Return [x, y] of the center of cell containing provided text 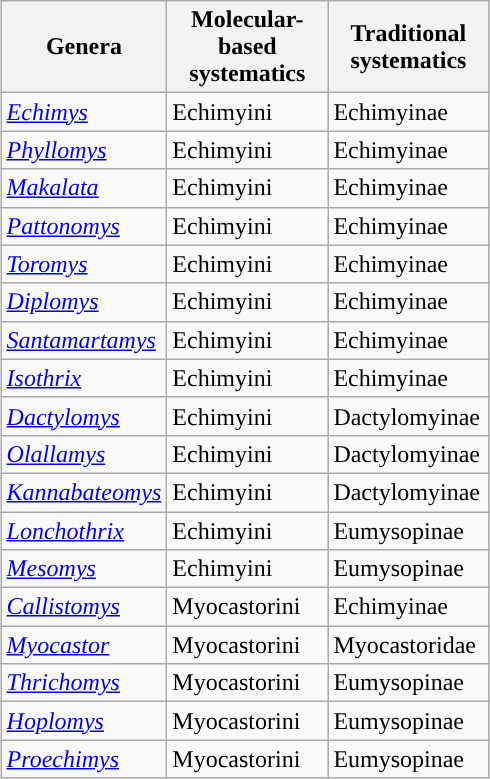
Santamartamys [84, 340]
Phyllomys [84, 150]
Callistomys [84, 607]
Mesomys [84, 569]
Myocastor [84, 645]
Traditional systematics [408, 47]
Echimys [84, 112]
Lonchothrix [84, 531]
Hoplomys [84, 721]
Myocastoridae [408, 645]
Pattonomys [84, 226]
Isothrix [84, 378]
Molecular-based systematics [248, 47]
Toromys [84, 264]
Thrichomys [84, 683]
Kannabateomys [84, 492]
Proechimys [84, 759]
Makalata [84, 188]
Diplomys [84, 302]
Dactylomys [84, 416]
Olallamys [84, 454]
Genera [84, 47]
